Locate the cell with the specified text and output its (X, Y) center coordinate. 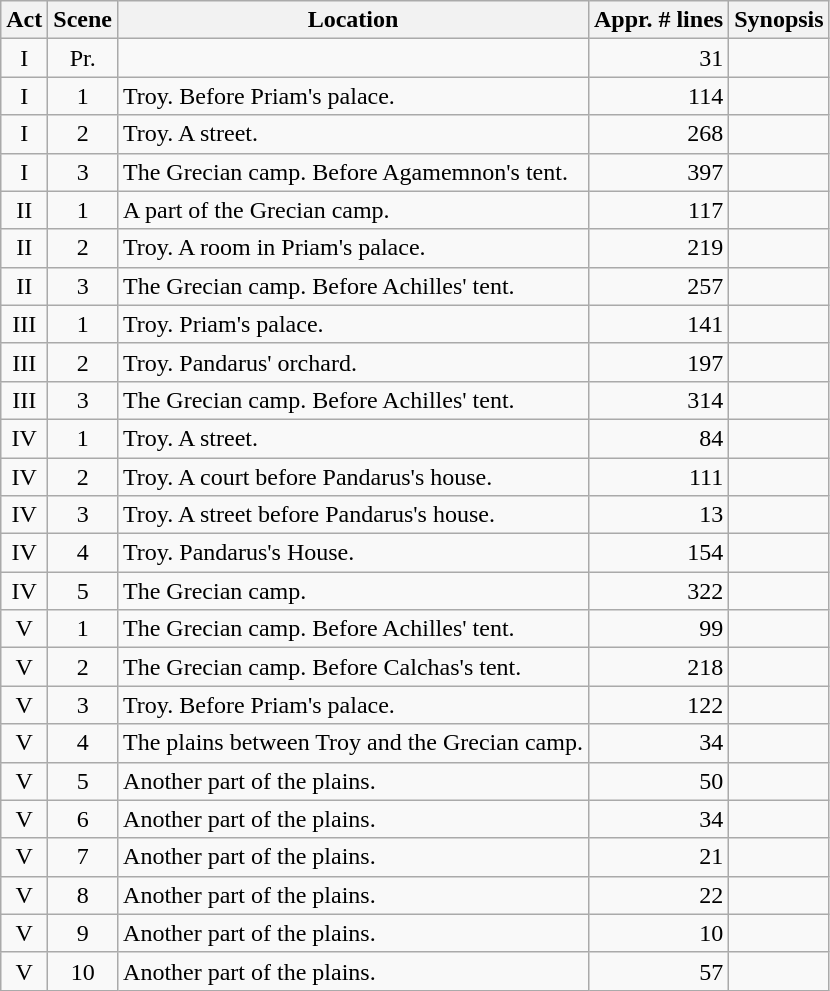
6 (83, 819)
7 (83, 857)
84 (658, 438)
122 (658, 705)
Appr. # lines (658, 20)
50 (658, 781)
154 (658, 553)
Pr. (83, 58)
21 (658, 857)
322 (658, 591)
Troy. A court before Pandarus's house. (354, 477)
Troy. A street before Pandarus's house. (354, 515)
The plains between Troy and the Grecian camp. (354, 743)
314 (658, 400)
9 (83, 933)
31 (658, 58)
218 (658, 667)
57 (658, 971)
13 (658, 515)
268 (658, 134)
Location (354, 20)
Troy. A room in Priam's palace. (354, 248)
141 (658, 324)
397 (658, 172)
Act (24, 20)
A part of the Grecian camp. (354, 210)
117 (658, 210)
114 (658, 96)
111 (658, 477)
The Grecian camp. Before Calchas's tent. (354, 667)
The Grecian camp. (354, 591)
Troy. Priam's palace. (354, 324)
Troy. Pandarus' orchard. (354, 362)
8 (83, 895)
22 (658, 895)
Troy. Pandarus's House. (354, 553)
99 (658, 629)
257 (658, 286)
197 (658, 362)
Synopsis (779, 20)
The Grecian camp. Before Agamemnon's tent. (354, 172)
219 (658, 248)
Scene (83, 20)
